Search for the cell housing the specified text and yield its [X, Y] center coordinate. 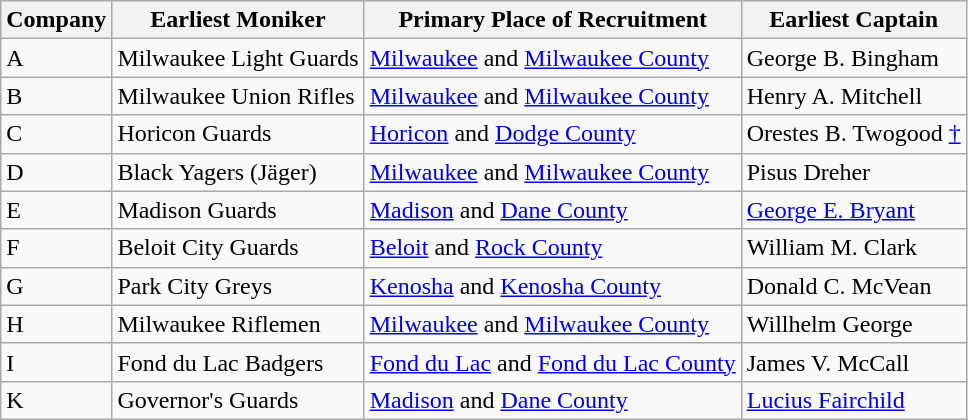
D [56, 172]
G [56, 286]
Beloit City Guards [238, 248]
Fond du Lac Badgers [238, 362]
Henry A. Mitchell [854, 96]
Fond du Lac and Fond du Lac County [552, 362]
Madison Guards [238, 210]
E [56, 210]
K [56, 400]
Horicon and Dodge County [552, 134]
George B. Bingham [854, 58]
I [56, 362]
Donald C. McVean [854, 286]
Orestes B. Twogood † [854, 134]
George E. Bryant [854, 210]
H [56, 324]
William M. Clark [854, 248]
Pisus Dreher [854, 172]
Willhelm George [854, 324]
Governor's Guards [238, 400]
B [56, 96]
Milwaukee Union Rifles [238, 96]
Earliest Captain [854, 20]
Milwaukee Light Guards [238, 58]
Beloit and Rock County [552, 248]
Milwaukee Riflemen [238, 324]
Earliest Moniker [238, 20]
F [56, 248]
Primary Place of Recruitment [552, 20]
A [56, 58]
Horicon Guards [238, 134]
C [56, 134]
Company [56, 20]
James V. McCall [854, 362]
Lucius Fairchild [854, 400]
Park City Greys [238, 286]
Black Yagers (Jäger) [238, 172]
Kenosha and Kenosha County [552, 286]
